Scan for the cell matching the given text and deliver its (x, y) coordinate at center. 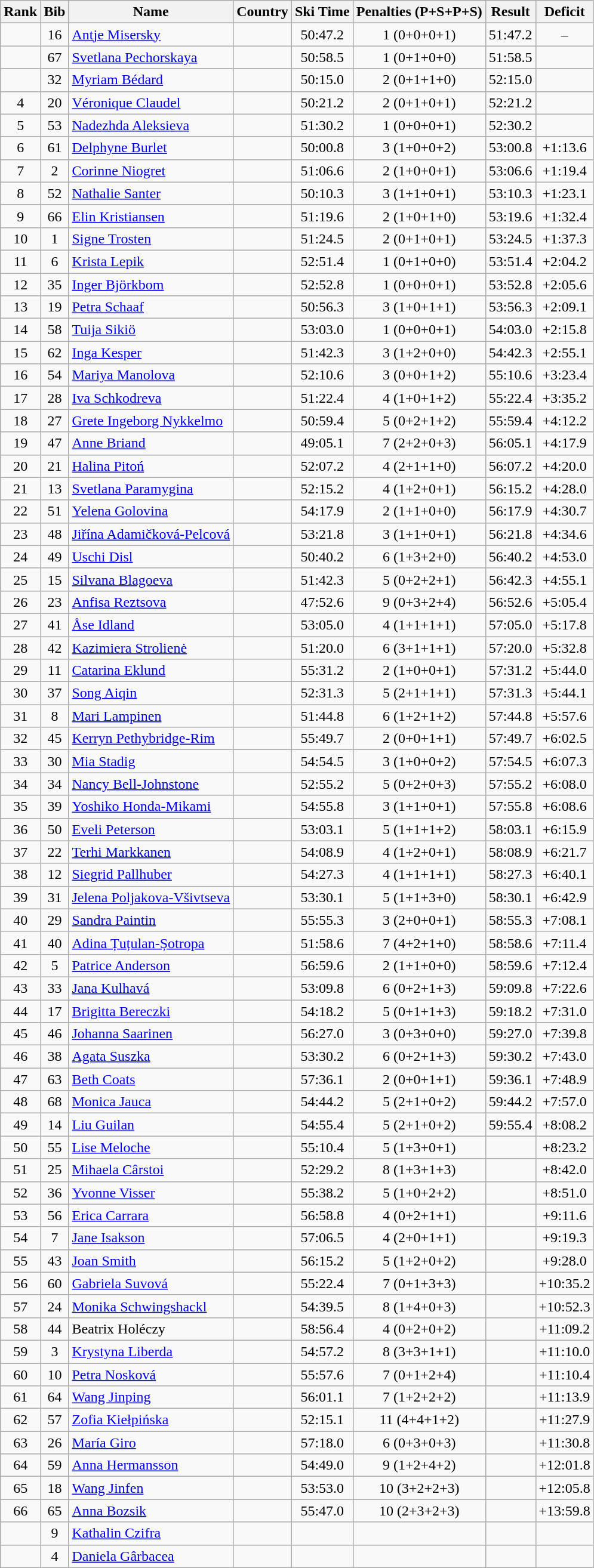
9 (1+2+4+2) (419, 1465)
54:54.5 (322, 761)
5 (2+1+1+1) (419, 693)
Zofia Kiełpińska (151, 1420)
2 (1+0+1+0) (419, 216)
5 (1+2+0+2) (419, 1261)
+5:17.8 (565, 625)
+6:42.9 (565, 897)
+4:53.0 (565, 557)
+7:22.6 (565, 988)
55:55.3 (322, 920)
58:58.6 (510, 943)
68 (55, 1102)
54:08.9 (322, 852)
Krista Lepik (151, 261)
57:18.0 (322, 1443)
3 (55, 1351)
+5:32.8 (565, 647)
Song Aiqin (151, 693)
+7:57.0 (565, 1102)
3 (1+2+0+0) (419, 353)
– (565, 35)
49:05.1 (322, 443)
Yelena Golovina (151, 511)
57:36.1 (322, 1079)
50:40.2 (322, 557)
53:03.0 (322, 330)
Corinne Niogret (151, 171)
59:44.2 (510, 1102)
47:52.6 (322, 602)
5 (0+2+0+3) (419, 784)
Anfisa Reztsova (151, 602)
54:55.4 (322, 1125)
+3:23.4 (565, 375)
+7:08.1 (565, 920)
58:30.1 (510, 897)
51:58.5 (510, 57)
53:19.6 (510, 216)
52:21.2 (510, 103)
53:30.2 (322, 1057)
58:59.6 (510, 965)
+4:17.9 (565, 443)
57:55.8 (510, 807)
Mariya Manolova (151, 375)
+8:23.2 (565, 1147)
+4:20.0 (565, 466)
52:55.2 (322, 784)
55:49.7 (322, 739)
+11:10.4 (565, 1374)
+10:52.3 (565, 1306)
Anne Briand (151, 443)
+8:51.0 (565, 1193)
6 (1+3+2+0) (419, 557)
+4:55.1 (565, 579)
50:47.2 (322, 35)
52:07.2 (322, 466)
+7:31.0 (565, 1011)
+11:30.8 (565, 1443)
+5:44.1 (565, 693)
+1:37.3 (565, 239)
57:31.3 (510, 693)
Brigitta Bereczki (151, 1011)
51:47.2 (510, 35)
5 (0+2+2+1) (419, 579)
Nancy Bell-Johnstone (151, 784)
56:21.8 (510, 534)
57:55.2 (510, 784)
5 (1+1+3+0) (419, 897)
Grete Ingeborg Nykkelmo (151, 421)
3 (0+0+1+2) (419, 375)
Deficit (565, 12)
Beth Coats (151, 1079)
+6:15.9 (565, 829)
51:58.6 (322, 943)
51:19.6 (322, 216)
50:10.3 (322, 193)
María Giro (151, 1443)
Terhi Markkanen (151, 852)
59:55.4 (510, 1125)
57:20.0 (510, 647)
+2:09.1 (565, 307)
56:59.6 (322, 965)
Elin Kristiansen (151, 216)
55:59.4 (510, 421)
56:05.1 (510, 443)
8 (3+3+1+1) (419, 1351)
+7:48.9 (565, 1079)
56:17.9 (510, 511)
10 (2+3+2+3) (419, 1511)
54:49.0 (322, 1465)
+12:05.8 (565, 1488)
Kathalin Czifra (151, 1533)
7 (1+2+2+2) (419, 1397)
Delphyne Burlet (151, 148)
55:31.2 (322, 671)
Bib (55, 12)
54:17.9 (322, 511)
Kazimiera Strolienė (151, 647)
57:31.2 (510, 671)
52:30.2 (510, 125)
54:57.2 (322, 1351)
58:27.3 (510, 875)
57:54.5 (510, 761)
57:44.8 (510, 716)
Ski Time (322, 12)
52:51.4 (322, 261)
59:36.1 (510, 1079)
Inger Björkbom (151, 285)
Nadezhda Aleksieva (151, 125)
59:09.8 (510, 988)
4 (1+0+1+2) (419, 398)
Agata Suszka (151, 1057)
Silvana Blagoeva (151, 579)
55:57.6 (322, 1374)
56:52.6 (510, 602)
Signe Trosten (151, 239)
53:10.3 (510, 193)
Wang Jinping (151, 1397)
56:07.2 (510, 466)
51:06.6 (322, 171)
7 (0+1+2+4) (419, 1374)
Result (510, 12)
+4:34.6 (565, 534)
+12:01.8 (565, 1465)
+5:57.6 (565, 716)
+9:28.0 (565, 1261)
59:18.2 (510, 1011)
57:49.7 (510, 739)
59:30.2 (510, 1057)
+1:19.4 (565, 171)
Jana Kulhavá (151, 988)
3 (1+0+1+1) (419, 307)
Erica Carrara (151, 1215)
+2:55.1 (565, 353)
+9:11.6 (565, 1215)
59:27.0 (510, 1034)
54:27.3 (322, 875)
50:00.8 (322, 148)
50:58.5 (322, 57)
53:06.6 (510, 171)
52:15.0 (510, 80)
Monika Schwingshackl (151, 1306)
52:10.6 (322, 375)
+7:11.4 (565, 943)
Jiřína Adamičková-Pelcová (151, 534)
51:20.0 (322, 647)
Rank (20, 12)
4 (2+1+1+0) (419, 466)
+6:07.3 (565, 761)
52:31.3 (322, 693)
57:05.0 (510, 625)
+3:35.2 (565, 398)
51:44.8 (322, 716)
Iva Schkodreva (151, 398)
Yvonne Visser (151, 1193)
56:40.2 (510, 557)
Siegrid Pallhuber (151, 875)
+6:21.7 (565, 852)
Åse Idland (151, 625)
55:47.0 (322, 1511)
51:30.2 (322, 125)
Penalties (P+S+P+S) (419, 12)
53:51.4 (510, 261)
+2:04.2 (565, 261)
2 (0+1+1+0) (419, 80)
3 (2+0+0+1) (419, 920)
+6:08.0 (565, 784)
Sandra Paintin (151, 920)
Krystyna Liberda (151, 1351)
4 (2+0+1+1) (419, 1238)
55:10.4 (322, 1147)
Jelena Poljakova-Všivtseva (151, 897)
+9:19.3 (565, 1238)
Tuija Sikiö (151, 330)
58:55.3 (510, 920)
Petra Nosková (151, 1374)
Country (263, 12)
53:00.8 (510, 148)
55:10.6 (510, 375)
7 (0+1+3+3) (419, 1283)
Daniela Gârbacea (151, 1556)
67 (55, 57)
Beatrix Holéczy (151, 1329)
58:03.1 (510, 829)
53:53.0 (322, 1488)
+6:08.6 (565, 807)
6 (3+1+1+1) (419, 647)
Halina Pitoń (151, 466)
53:03.1 (322, 829)
Name (151, 12)
Lise Meloche (151, 1147)
+2:05.6 (565, 285)
Myriam Bédard (151, 80)
Véronique Claudel (151, 103)
8 (1+4+0+3) (419, 1306)
58:56.4 (322, 1329)
Catarina Eklund (151, 671)
+7:43.0 (565, 1057)
54:55.8 (322, 807)
+5:44.0 (565, 671)
53:05.0 (322, 625)
8 (1+3+1+3) (419, 1170)
Monica Jauca (151, 1102)
54:42.3 (510, 353)
Nathalie Santer (151, 193)
10 (3+2+2+3) (419, 1488)
Liu Guilan (151, 1125)
+1:13.6 (565, 148)
52:29.2 (322, 1170)
57:06.5 (322, 1238)
Wang Jinfen (151, 1488)
Svetlana Paramygina (151, 489)
+6:02.5 (565, 739)
9 (0+3+2+4) (419, 602)
6 (1+2+1+2) (419, 716)
Adina Țuțulan-Șotropa (151, 943)
50:21.2 (322, 103)
+11:27.9 (565, 1420)
56:58.8 (322, 1215)
Svetlana Pechorskaya (151, 57)
+11:09.2 (565, 1329)
+4:12.2 (565, 421)
11 (4+4+1+2) (419, 1420)
+8:42.0 (565, 1170)
54:18.2 (322, 1011)
+7:39.8 (565, 1034)
5 (0+2+1+2) (419, 421)
Antje Misersky (151, 35)
+7:12.4 (565, 965)
52:52.8 (322, 285)
3 (0+3+0+0) (419, 1034)
56:27.0 (322, 1034)
+10:35.2 (565, 1283)
Gabriela Suvová (151, 1283)
Johanna Saarinen (151, 1034)
Mihaela Cârstoi (151, 1170)
Yoshiko Honda-Mikami (151, 807)
Petra Schaaf (151, 307)
Mari Lampinen (151, 716)
50:59.4 (322, 421)
4 (0+2+1+1) (419, 1215)
1 (55, 239)
53:52.8 (510, 285)
53:09.8 (322, 988)
52:15.1 (322, 1420)
54:39.5 (322, 1306)
5 (1+3+0+1) (419, 1147)
Kerryn Pethybridge-Rim (151, 739)
53:24.5 (510, 239)
54:03.0 (510, 330)
Joan Smith (151, 1261)
7 (4+2+1+0) (419, 943)
+1:32.4 (565, 216)
53:21.8 (322, 534)
Anna Bozsik (151, 1511)
50:56.3 (322, 307)
+11:10.0 (565, 1351)
Eveli Peterson (151, 829)
2 (55, 171)
4 (0+2+0+2) (419, 1329)
+2:15.8 (565, 330)
5 (1+0+2+2) (419, 1193)
+13:59.8 (565, 1511)
55:38.2 (322, 1193)
Mia Stadig (151, 761)
51:24.5 (322, 239)
5 (0+1+1+3) (419, 1011)
Uschi Disl (151, 557)
54:44.2 (322, 1102)
Jane Isakson (151, 1238)
Inga Kesper (151, 353)
52:15.2 (322, 489)
+5:05.4 (565, 602)
53:56.3 (510, 307)
Anna Hermansson (151, 1465)
58:08.9 (510, 852)
56:42.3 (510, 579)
7 (2+2+0+3) (419, 443)
+8:08.2 (565, 1125)
56:01.1 (322, 1397)
+4:30.7 (565, 511)
+11:13.9 (565, 1397)
+4:28.0 (565, 489)
Patrice Anderson (151, 965)
+1:23.1 (565, 193)
+6:40.1 (565, 875)
51:22.4 (322, 398)
50:15.0 (322, 80)
5 (1+1+1+2) (419, 829)
53:30.1 (322, 897)
6 (0+3+0+3) (419, 1443)
